Scan for the cell matching the given text and deliver its (X, Y) coordinate at center. 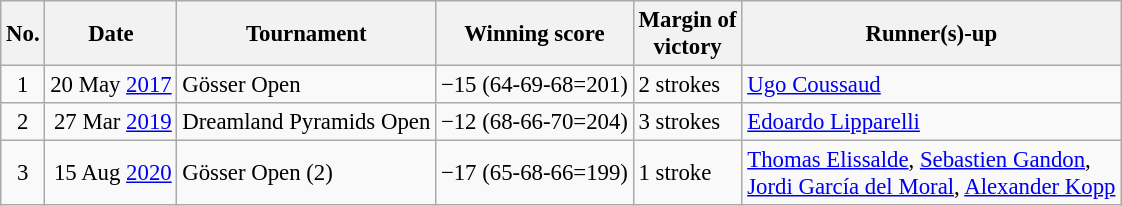
3 strokes (688, 122)
2 (23, 122)
3 (23, 174)
27 Mar 2019 (111, 122)
1 (23, 85)
1 stroke (688, 174)
Ugo Coussaud (932, 85)
Dreamland Pyramids Open (306, 122)
20 May 2017 (111, 85)
Gösser Open (2) (306, 174)
Gösser Open (306, 85)
−15 (64-69-68=201) (535, 85)
Tournament (306, 34)
−17 (65-68-66=199) (535, 174)
Margin ofvictory (688, 34)
Edoardo Lipparelli (932, 122)
2 strokes (688, 85)
Winning score (535, 34)
Thomas Elissalde, Sebastien Gandon, Jordi García del Moral, Alexander Kopp (932, 174)
15 Aug 2020 (111, 174)
Runner(s)-up (932, 34)
−12 (68-66-70=204) (535, 122)
No. (23, 34)
Date (111, 34)
